Search for the cell housing the specified text and yield its [x, y] center coordinate. 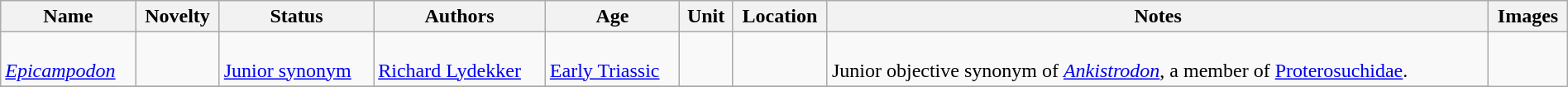
Images [1528, 17]
Name [68, 17]
Junior synonym [296, 60]
Junior objective synonym of Ankistrodon, a member of Proterosuchidae. [1158, 60]
Epicampodon [68, 60]
Authors [460, 17]
Richard Lydekker [460, 60]
Age [612, 17]
Status [296, 17]
Unit [706, 17]
Location [779, 17]
Early Triassic [612, 60]
Novelty [177, 17]
Notes [1158, 17]
